Extract the [X, Y] coordinate from the center of the cell holding the provided text.  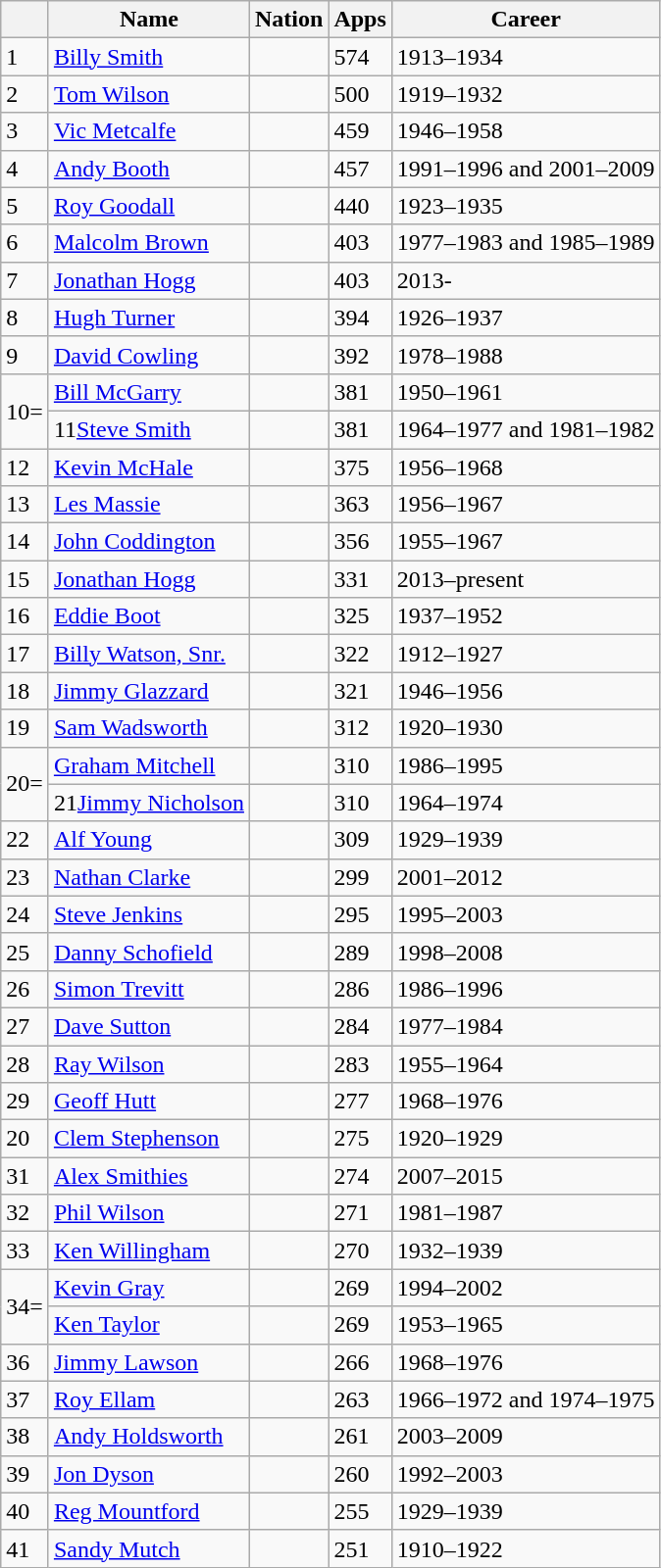
1956–1968 [526, 467]
Reg Mountford [149, 1511]
1 [25, 57]
299 [360, 877]
Dave Sutton [149, 1026]
1932–1939 [526, 1250]
2013- [526, 280]
3 [25, 131]
284 [360, 1026]
Vic Metcalfe [149, 131]
Billy Smith [149, 57]
34= [25, 1306]
1910–1922 [526, 1548]
Alex Smithies [149, 1176]
12 [25, 467]
6 [25, 243]
Simon Trevitt [149, 989]
321 [360, 691]
37 [25, 1399]
275 [360, 1139]
27 [25, 1026]
Jimmy Glazzard [149, 691]
21Jimmy Nicholson [149, 803]
40 [25, 1511]
Steve Jenkins [149, 914]
Malcolm Brown [149, 243]
16 [25, 616]
25 [25, 952]
Kevin Gray [149, 1288]
263 [360, 1399]
1937–1952 [526, 616]
1977–1984 [526, 1026]
322 [360, 654]
Ken Willingham [149, 1250]
286 [360, 989]
1955–1967 [526, 542]
Alf Young [149, 840]
Roy Ellam [149, 1399]
Tom Wilson [149, 94]
270 [360, 1250]
266 [360, 1362]
Roy Goodall [149, 206]
Eddie Boot [149, 616]
356 [360, 542]
2 [25, 94]
32 [25, 1213]
Sam Wadsworth [149, 728]
Graham Mitchell [149, 765]
1964–1977 and 1981–1982 [526, 429]
1981–1987 [526, 1213]
17 [25, 654]
1992–2003 [526, 1474]
11Steve Smith [149, 429]
38 [25, 1437]
1912–1927 [526, 654]
363 [360, 505]
Kevin McHale [149, 467]
Jimmy Lawson [149, 1362]
David Cowling [149, 355]
289 [360, 952]
Les Massie [149, 505]
Andy Booth [149, 169]
325 [360, 616]
1946–1956 [526, 691]
1955–1964 [526, 1063]
Nathan Clarke [149, 877]
36 [25, 1362]
251 [360, 1548]
457 [360, 169]
10= [25, 411]
1964–1974 [526, 803]
24 [25, 914]
375 [360, 467]
274 [360, 1176]
574 [360, 57]
8 [25, 318]
Career [526, 20]
1920–1930 [526, 728]
271 [360, 1213]
1998–2008 [526, 952]
20= [25, 784]
18 [25, 691]
Hugh Turner [149, 318]
22 [25, 840]
1978–1988 [526, 355]
Jon Dyson [149, 1474]
7 [25, 280]
392 [360, 355]
1977–1983 and 1985–1989 [526, 243]
1994–2002 [526, 1288]
4 [25, 169]
31 [25, 1176]
277 [360, 1102]
260 [360, 1474]
Name [149, 20]
Ray Wilson [149, 1063]
2001–2012 [526, 877]
500 [360, 94]
1926–1937 [526, 318]
1953–1965 [526, 1325]
394 [360, 318]
Apps [360, 20]
20 [25, 1139]
1920–1929 [526, 1139]
1923–1935 [526, 206]
1946–1958 [526, 131]
26 [25, 989]
Sandy Mutch [149, 1548]
9 [25, 355]
312 [360, 728]
Phil Wilson [149, 1213]
1919–1932 [526, 94]
1913–1934 [526, 57]
29 [25, 1102]
440 [360, 206]
1986–1996 [526, 989]
1966–1972 and 1974–1975 [526, 1399]
13 [25, 505]
Billy Watson, Snr. [149, 654]
15 [25, 579]
1995–2003 [526, 914]
Ken Taylor [149, 1325]
1950–1961 [526, 392]
Nation [288, 20]
Andy Holdsworth [149, 1437]
283 [360, 1063]
Danny Schofield [149, 952]
23 [25, 877]
1956–1967 [526, 505]
2003–2009 [526, 1437]
1986–1995 [526, 765]
14 [25, 542]
Clem Stephenson [149, 1139]
39 [25, 1474]
1991–1996 and 2001–2009 [526, 169]
Geoff Hutt [149, 1102]
261 [360, 1437]
41 [25, 1548]
5 [25, 206]
459 [360, 131]
309 [360, 840]
19 [25, 728]
331 [360, 579]
295 [360, 914]
2013–present [526, 579]
255 [360, 1511]
33 [25, 1250]
Bill McGarry [149, 392]
28 [25, 1063]
John Coddington [149, 542]
2007–2015 [526, 1176]
